Pinpoint the cell where the given text exists, returning its [X, Y] midpoint coordinate. 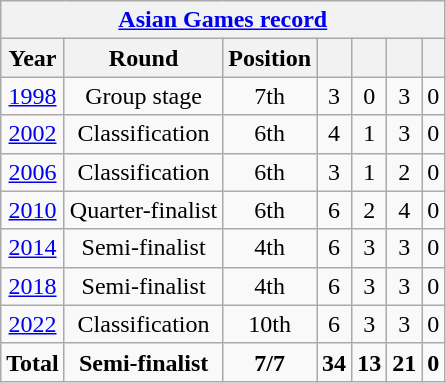
21 [404, 362]
7/7 [270, 362]
2006 [33, 172]
13 [370, 362]
7th [270, 96]
Position [270, 58]
2018 [33, 286]
Quarter-finalist [144, 210]
Total [33, 362]
34 [334, 362]
2022 [33, 324]
1998 [33, 96]
10th [270, 324]
Asian Games record [223, 20]
Group stage [144, 96]
Year [33, 58]
2014 [33, 248]
2010 [33, 210]
2002 [33, 134]
Round [144, 58]
